From the cell containing the given text, extract its center point as [x, y] coordinate. 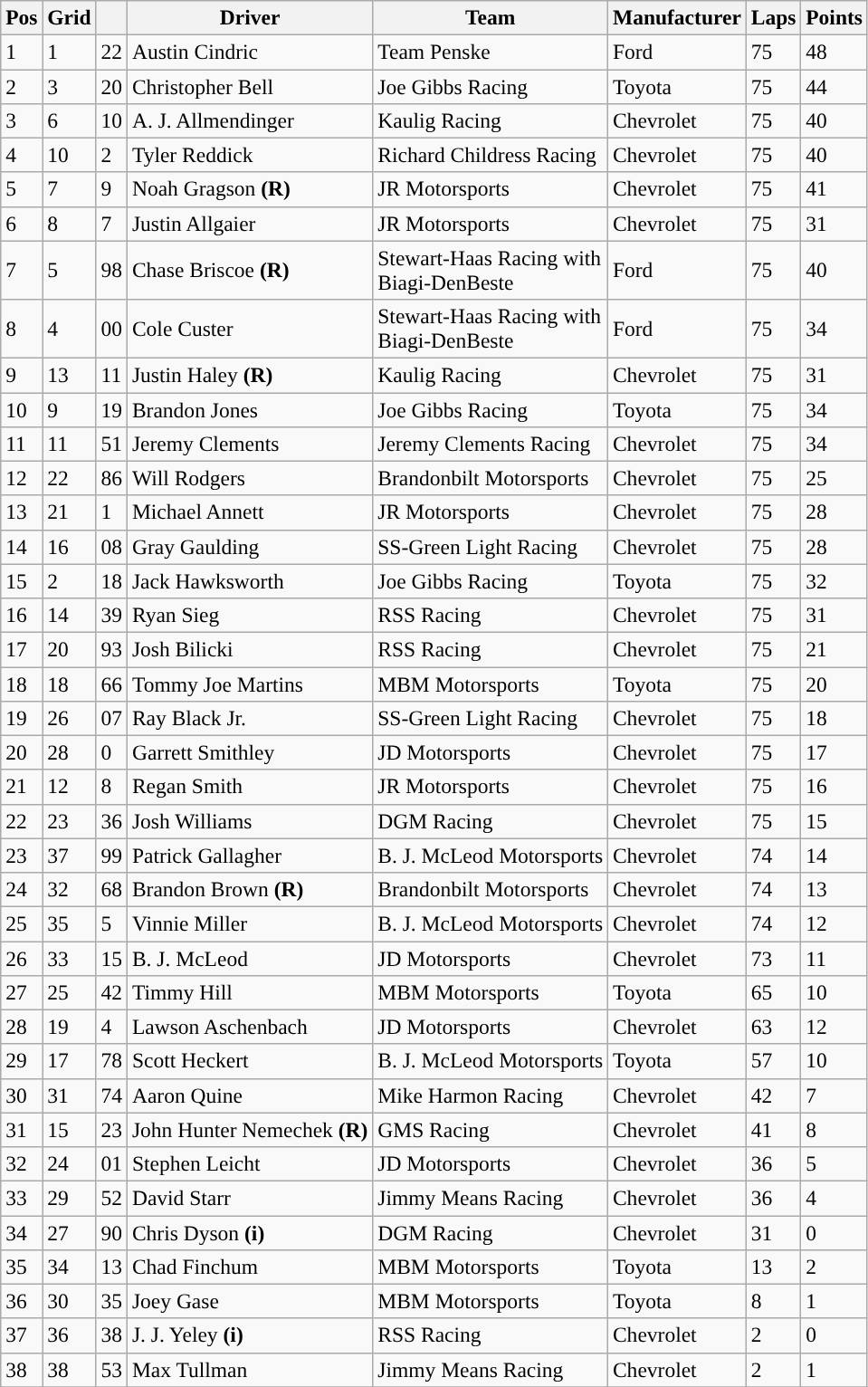
Ray Black Jr. [250, 718]
John Hunter Nemechek (R) [250, 1130]
90 [111, 1232]
08 [111, 547]
Josh Williams [250, 821]
Tyler Reddick [250, 155]
Max Tullman [250, 1370]
68 [111, 889]
Vinnie Miller [250, 923]
Timmy Hill [250, 992]
Joey Gase [250, 1301]
48 [835, 52]
86 [111, 478]
Scott Heckert [250, 1061]
Brandon Jones [250, 409]
Gray Gaulding [250, 547]
Cole Custer [250, 328]
Grid [69, 17]
Tommy Joe Martins [250, 684]
44 [835, 86]
51 [111, 444]
Ryan Sieg [250, 615]
01 [111, 1163]
Christopher Bell [250, 86]
Richard Childress Racing [491, 155]
Justin Allgaier [250, 224]
Team [491, 17]
Mike Harmon Racing [491, 1095]
Noah Gragson (R) [250, 189]
07 [111, 718]
Regan Smith [250, 787]
99 [111, 856]
66 [111, 684]
Garrett Smithley [250, 752]
Team Penske [491, 52]
Chad Finchum [250, 1267]
65 [773, 992]
98 [111, 270]
David Starr [250, 1198]
52 [111, 1198]
Pos [22, 17]
Josh Bilicki [250, 649]
Laps [773, 17]
00 [111, 328]
Aaron Quine [250, 1095]
Michael Annett [250, 512]
Chase Briscoe (R) [250, 270]
Patrick Gallagher [250, 856]
Will Rodgers [250, 478]
Justin Haley (R) [250, 375]
57 [773, 1061]
93 [111, 649]
GMS Racing [491, 1130]
Austin Cindric [250, 52]
A. J. Allmendinger [250, 120]
73 [773, 958]
J. J. Yeley (i) [250, 1335]
Jeremy Clements Racing [491, 444]
B. J. McLeod [250, 958]
Jack Hawksworth [250, 581]
Stephen Leicht [250, 1163]
Brandon Brown (R) [250, 889]
Manufacturer [677, 17]
Chris Dyson (i) [250, 1232]
Jeremy Clements [250, 444]
39 [111, 615]
63 [773, 1027]
Points [835, 17]
53 [111, 1370]
78 [111, 1061]
Driver [250, 17]
Lawson Aschenbach [250, 1027]
